Find where the given text appears and provide that cell's center as (x, y) coordinate. 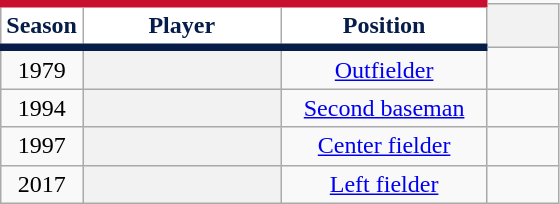
Center fielder (384, 146)
1997 (42, 146)
1979 (42, 68)
Outfielder (384, 68)
1994 (42, 108)
Position (384, 26)
Player (182, 26)
Left fielder (384, 184)
Season (42, 26)
2017 (42, 184)
Second baseman (384, 108)
